Capture the cell that displays the provided text and extract its (X, Y) central coordinate. 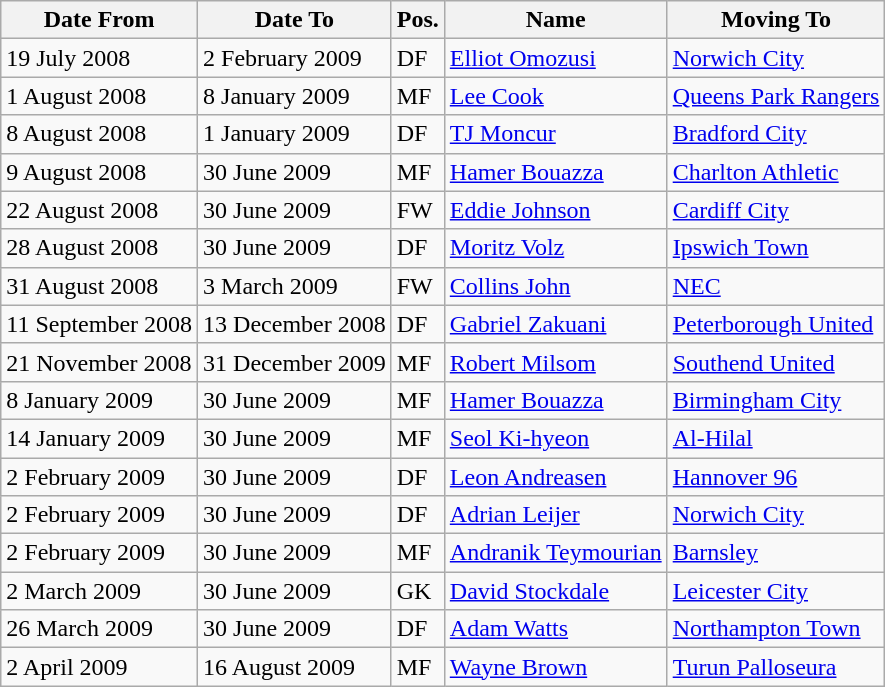
31 December 2009 (295, 362)
Birmingham City (776, 400)
Adam Watts (556, 629)
22 August 2008 (100, 210)
1 January 2009 (295, 134)
Moritz Volz (556, 248)
8 August 2008 (100, 134)
Ipswich Town (776, 248)
9 August 2008 (100, 172)
Charlton Athletic (776, 172)
Cardiff City (776, 210)
Barnsley (776, 553)
Gabriel Zakuani (556, 324)
GK (418, 591)
Al-Hilal (776, 438)
Northampton Town (776, 629)
Southend United (776, 362)
28 August 2008 (100, 248)
2 April 2009 (100, 667)
26 March 2009 (100, 629)
Adrian Leijer (556, 515)
Name (556, 20)
David Stockdale (556, 591)
1 August 2008 (100, 96)
Eddie Johnson (556, 210)
21 November 2008 (100, 362)
Lee Cook (556, 96)
31 August 2008 (100, 286)
Turun Palloseura (776, 667)
19 July 2008 (100, 58)
14 January 2009 (100, 438)
Hannover 96 (776, 477)
Moving To (776, 20)
Wayne Brown (556, 667)
Leon Andreasen (556, 477)
11 September 2008 (100, 324)
Collins John (556, 286)
Date From (100, 20)
Leicester City (776, 591)
3 March 2009 (295, 286)
Peterborough United (776, 324)
TJ Moncur (556, 134)
13 December 2008 (295, 324)
2 March 2009 (100, 591)
Date To (295, 20)
Bradford City (776, 134)
Queens Park Rangers (776, 96)
16 August 2009 (295, 667)
NEC (776, 286)
Robert Milsom (556, 362)
Seol Ki-hyeon (556, 438)
Pos. (418, 20)
Andranik Teymourian (556, 553)
Elliot Omozusi (556, 58)
